Determine the [X, Y] coordinate at the center of the cell enclosing the given text.  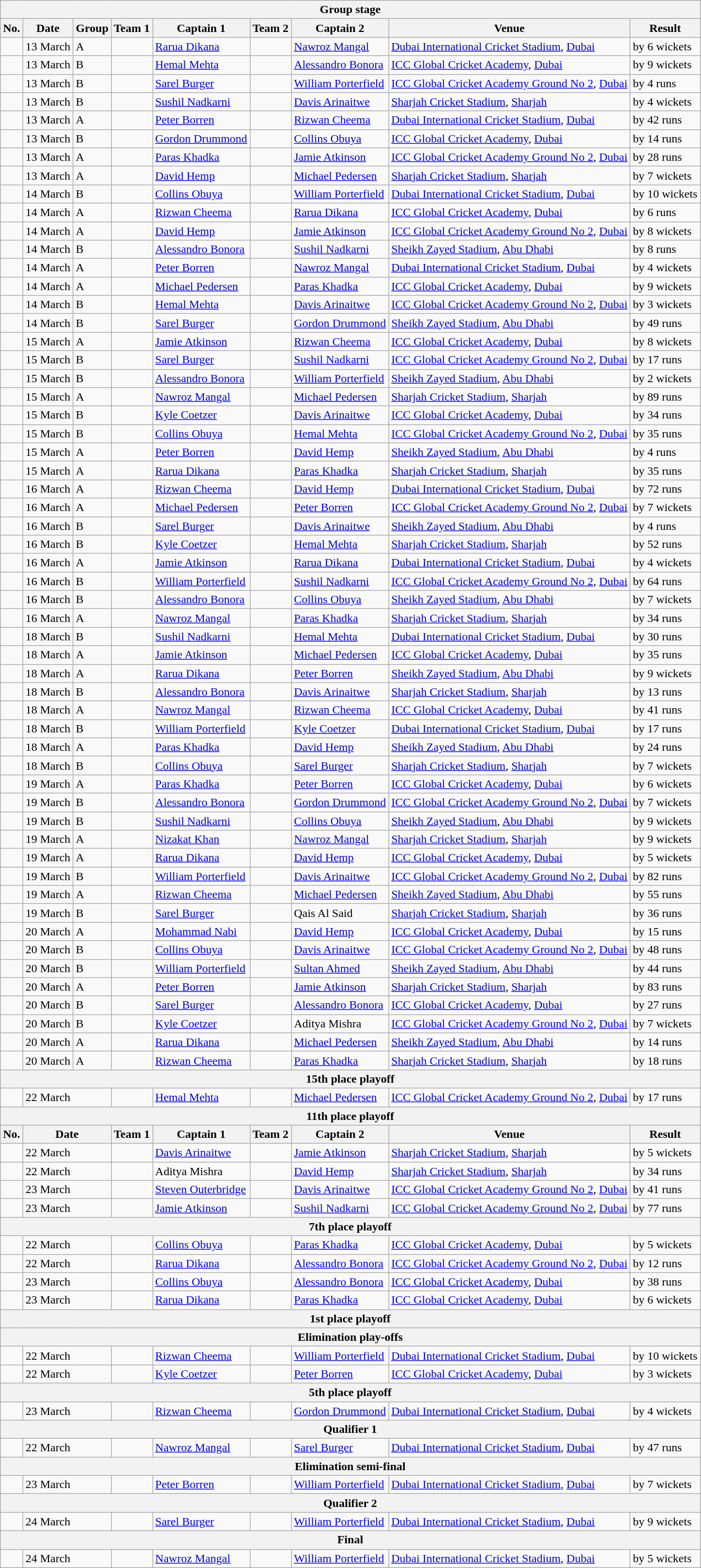
5th place playoff [350, 1392]
1st place playoff [350, 1319]
by 82 runs [665, 876]
by 13 runs [665, 692]
by 8 runs [665, 249]
by 28 runs [665, 157]
by 18 runs [665, 1060]
by 64 runs [665, 581]
15th place playoff [350, 1079]
by 36 runs [665, 913]
by 15 runs [665, 931]
by 47 runs [665, 1448]
by 38 runs [665, 1282]
11th place playoff [350, 1116]
Final [350, 1540]
by 2 wickets [665, 378]
Elimination play-offs [350, 1337]
Group [92, 28]
by 52 runs [665, 544]
by 49 runs [665, 323]
Qualifier 1 [350, 1429]
by 6 runs [665, 212]
by 30 runs [665, 637]
Mohammad Nabi [201, 931]
by 24 runs [665, 747]
by 83 runs [665, 987]
Qualifier 2 [350, 1503]
by 55 runs [665, 895]
7th place playoff [350, 1226]
Steven Outerbridge [201, 1190]
Nizakat Khan [201, 839]
Sultan Ahmed [340, 968]
by 48 runs [665, 950]
by 89 runs [665, 397]
by 72 runs [665, 489]
Qais Al Said [340, 913]
by 44 runs [665, 968]
by 27 runs [665, 1005]
by 42 runs [665, 120]
Elimination semi-final [350, 1466]
Group stage [350, 10]
by 12 runs [665, 1263]
by 77 runs [665, 1208]
